Provide the (X, Y) coordinate of the cell's center where the given text is located.  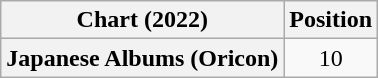
Japanese Albums (Oricon) (142, 58)
Chart (2022) (142, 20)
Position (331, 20)
10 (331, 58)
